Extract the [X, Y] coordinate from the center of the cell holding the provided text.  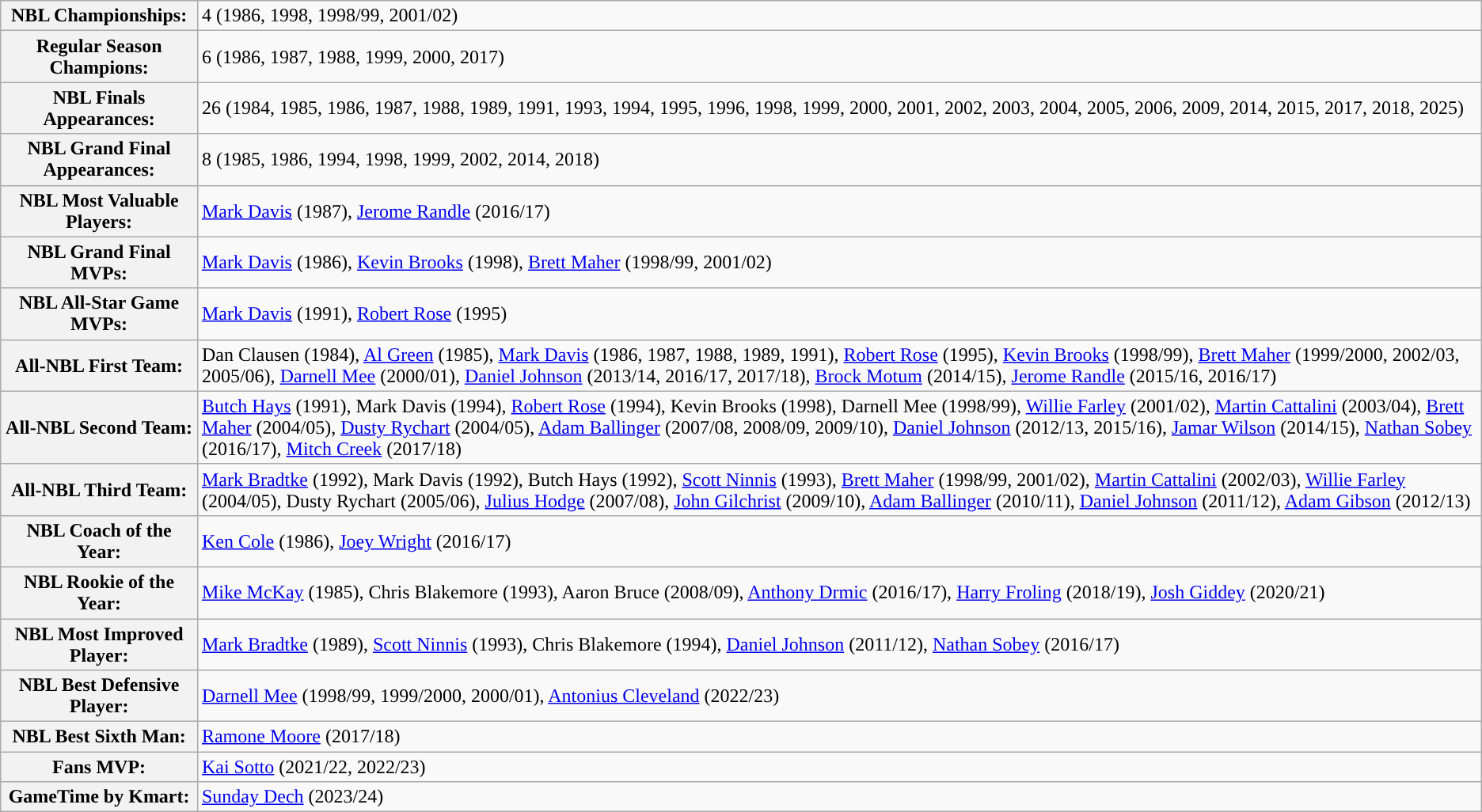
Mike McKay (1985), Chris Blakemore (1993), Aaron Bruce (2008/09), Anthony Drmic (2016/17), Harry Froling (2018/19), Josh Giddey (2020/21) [839, 592]
Ken Cole (1986), Joey Wright (2016/17) [839, 541]
Kai Sotto (2021/22, 2022/23) [839, 767]
Regular Season Champions: [100, 57]
NBL Most Improved Player: [100, 644]
8 (1985, 1986, 1994, 1998, 1999, 2002, 2014, 2018) [839, 160]
Sunday Dech (2023/24) [839, 797]
Mark Bradtke (1989), Scott Ninnis (1993), Chris Blakemore (1994), Daniel Johnson (2011/12), Nathan Sobey (2016/17) [839, 644]
Mark Davis (1987), Jerome Randle (2016/17) [839, 211]
NBL Grand Final MVPs: [100, 263]
NBL Best Sixth Man: [100, 737]
6 (1986, 1987, 1988, 1999, 2000, 2017) [839, 57]
All-NBL First Team: [100, 366]
NBL Most Valuable Players: [100, 211]
Ramone Moore (2017/18) [839, 737]
NBL Championships: [100, 16]
Mark Davis (1986), Kevin Brooks (1998), Brett Maher (1998/99, 2001/02) [839, 263]
NBL Rookie of the Year: [100, 592]
Fans MVP: [100, 767]
4 (1986, 1998, 1998/99, 2001/02) [839, 16]
GameTime by Kmart: [100, 797]
Mark Davis (1991), Robert Rose (1995) [839, 313]
NBL Finals Appearances: [100, 108]
NBL Coach of the Year: [100, 541]
NBL Best Defensive Player: [100, 696]
Darnell Mee (1998/99, 1999/2000, 2000/01), Antonius Cleveland (2022/23) [839, 696]
NBL Grand Final Appearances: [100, 160]
All-NBL Third Team: [100, 489]
All-NBL Second Team: [100, 427]
NBL All-Star Game MVPs: [100, 313]
